Capture the cell that displays the provided text and extract its (X, Y) central coordinate. 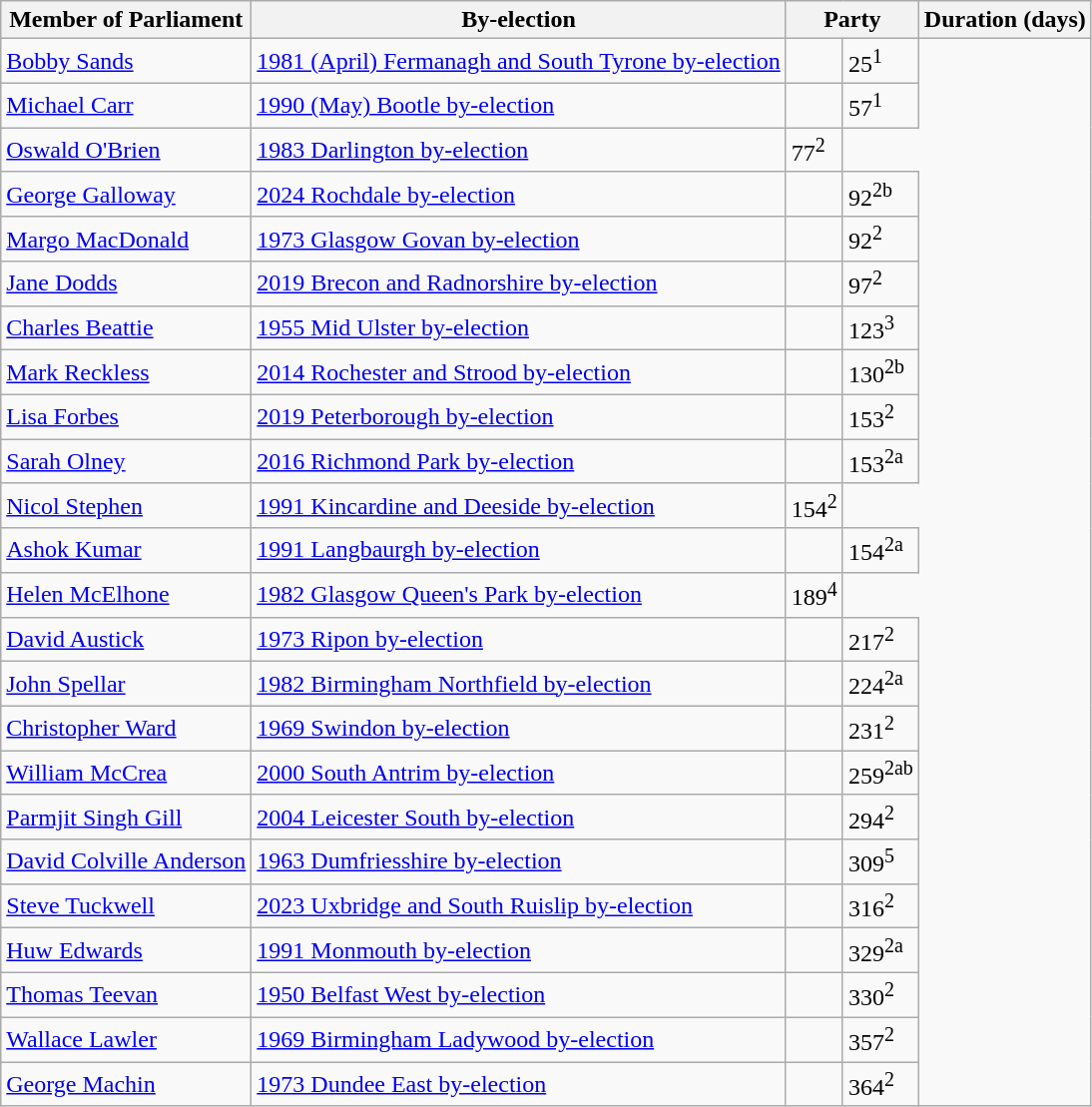
Parmjit Singh Gill (126, 817)
1990 (May) Bootle by-election (519, 106)
1981 (April) Fermanagh and South Tyrone by-election (519, 62)
922b (880, 194)
571 (880, 106)
772 (815, 150)
3302 (880, 994)
1969 Swindon by-election (519, 729)
George Galloway (126, 194)
Mark Reckless (126, 373)
3292a (880, 950)
1973 Dundee East by-election (519, 1084)
2312 (880, 729)
1982 Glasgow Queen's Park by-election (519, 595)
972 (880, 283)
George Machin (126, 1084)
1982 Birmingham Northfield by-election (519, 685)
Wallace Lawler (126, 1040)
1542a (880, 551)
2019 Peterborough by-election (519, 417)
1233 (880, 327)
251 (880, 62)
By-election (519, 20)
2016 Richmond Park by-election (519, 461)
1991 Kincardine and Deeside by-election (519, 505)
Helen McElhone (126, 595)
2019 Brecon and Radnorshire by-election (519, 283)
Nicol Stephen (126, 505)
1969 Birmingham Ladywood by-election (519, 1040)
Oswald O'Brien (126, 150)
1983 Darlington by-election (519, 150)
1973 Ripon by-election (519, 639)
3095 (880, 862)
2023 Uxbridge and South Ruislip by-election (519, 906)
1532a (880, 461)
Sarah Olney (126, 461)
Duration (days) (1004, 20)
Christopher Ward (126, 729)
Michael Carr (126, 106)
1973 Glasgow Govan by-election (519, 240)
1991 Monmouth by-election (519, 950)
2242a (880, 685)
3572 (880, 1040)
3162 (880, 906)
Party (852, 20)
1894 (815, 595)
William McCrea (126, 773)
1532 (880, 417)
1991 Langbaurgh by-election (519, 551)
Lisa Forbes (126, 417)
Thomas Teevan (126, 994)
2000 South Antrim by-election (519, 773)
Jane Dodds (126, 283)
2942 (880, 817)
Ashok Kumar (126, 551)
Charles Beattie (126, 327)
Steve Tuckwell (126, 906)
David Colville Anderson (126, 862)
2014 Rochester and Strood by-election (519, 373)
922 (880, 240)
2172 (880, 639)
1302b (880, 373)
2024 Rochdale by-election (519, 194)
1955 Mid Ulster by-election (519, 327)
Bobby Sands (126, 62)
3642 (880, 1084)
1542 (815, 505)
2592ab (880, 773)
1963 Dumfriesshire by-election (519, 862)
Margo MacDonald (126, 240)
Member of Parliament (126, 20)
2004 Leicester South by-election (519, 817)
1950 Belfast West by-election (519, 994)
David Austick (126, 639)
Huw Edwards (126, 950)
John Spellar (126, 685)
